From the cell containing the given text, extract its center point as (X, Y) coordinate. 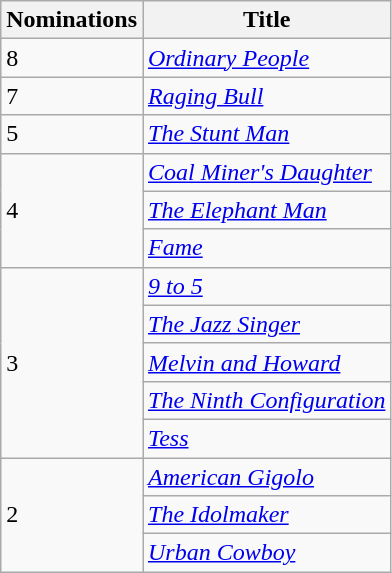
The Idolmaker (266, 515)
8 (72, 58)
Title (266, 20)
Raging Bull (266, 96)
Ordinary People (266, 58)
5 (72, 134)
American Gigolo (266, 477)
Melvin and Howard (266, 362)
Coal Miner's Daughter (266, 172)
The Ninth Configuration (266, 400)
3 (72, 362)
The Jazz Singer (266, 324)
9 to 5 (266, 286)
2 (72, 515)
The Elephant Man (266, 210)
7 (72, 96)
4 (72, 210)
Urban Cowboy (266, 553)
Fame (266, 248)
The Stunt Man (266, 134)
Tess (266, 438)
Nominations (72, 20)
